For the text-containing cell, return its midpoint in (x, y) coordinate format. 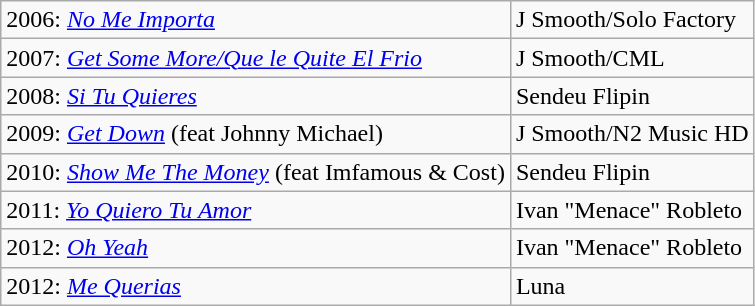
2010: Show Me The Money (feat Imfamous & Cost) (256, 172)
2009: Get Down (feat Johnny Michael) (256, 134)
Luna (632, 286)
2008: Si Tu Quieres (256, 96)
2011: Yo Quiero Tu Amor (256, 210)
J Smooth/CML (632, 58)
2006: No Me Importa (256, 20)
2007: Get Some More/Que le Quite El Frio (256, 58)
2012: Oh Yeah (256, 248)
J Smooth/Solo Factory (632, 20)
2012: Me Querias (256, 286)
J Smooth/N2 Music HD (632, 134)
